Capture the cell that displays the provided text and extract its [x, y] central coordinate. 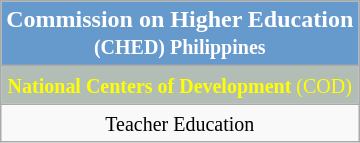
Commission on Higher Education (CHED) Philippines [180, 34]
Teacher Education [180, 123]
National Centers of Development (COD) [180, 85]
